From the cell containing the given text, extract its center point as [x, y] coordinate. 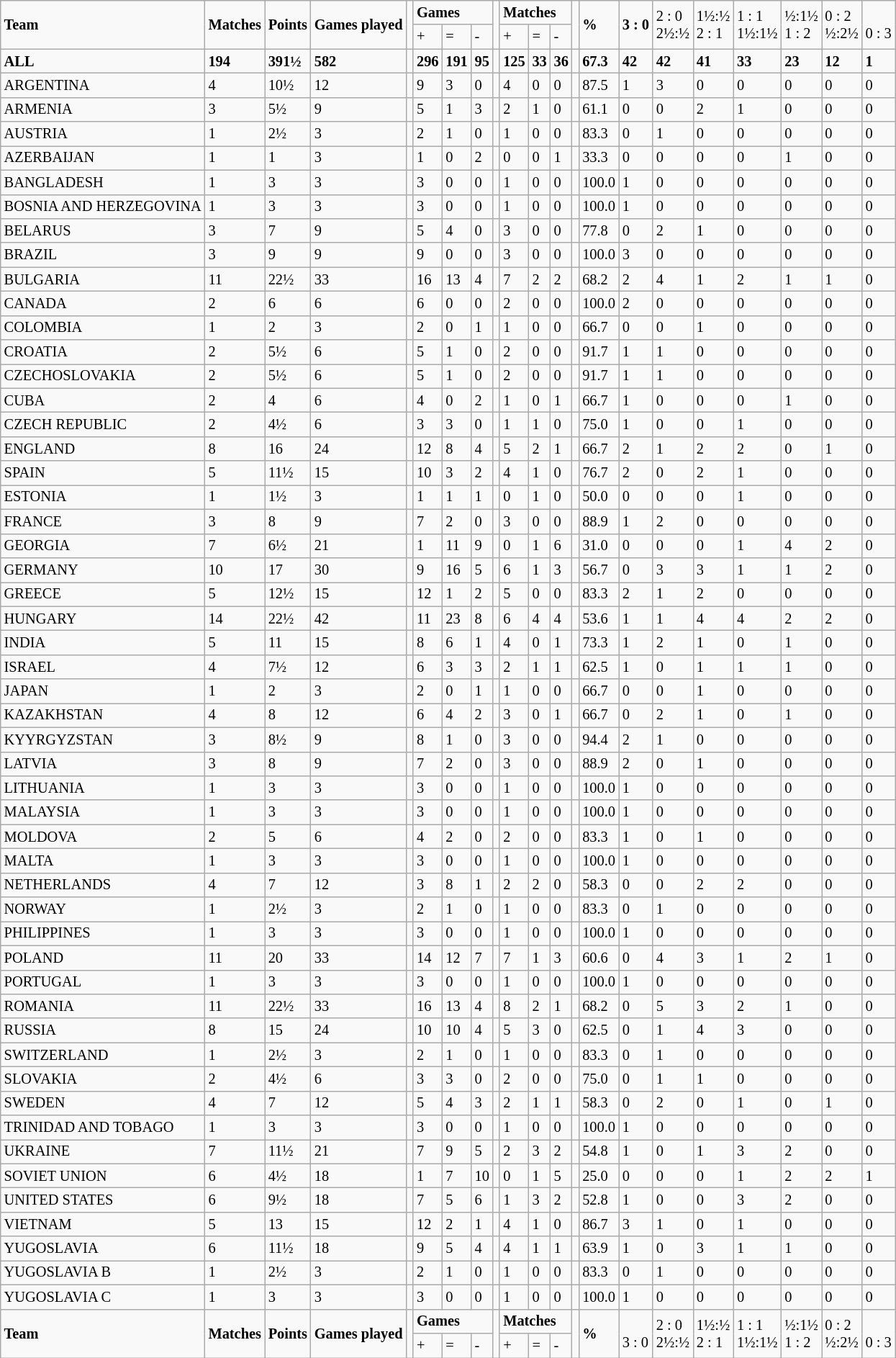
MALTA [103, 860]
GREECE [103, 594]
CZECHOSLOVAKIA [103, 376]
391½ [288, 61]
BANGLADESH [103, 182]
COLOMBIA [103, 328]
ARMENIA [103, 109]
56.7 [599, 570]
ESTONIA [103, 497]
MALAYSIA [103, 812]
UNITED STATES [103, 1200]
6½ [288, 546]
95 [482, 61]
63.9 [599, 1249]
NETHERLANDS [103, 885]
PHILIPPINES [103, 933]
INDIA [103, 642]
30 [358, 570]
ARGENTINA [103, 85]
9½ [288, 1200]
UKRAINE [103, 1151]
AUSTRIA [103, 134]
MOLDOVA [103, 837]
36 [561, 61]
HUNGARY [103, 619]
41 [713, 61]
ALL [103, 61]
FRANCE [103, 521]
YUGOSLAVIA B [103, 1272]
53.6 [599, 619]
BRAZIL [103, 255]
60.6 [599, 958]
RUSSIA [103, 1030]
KAZAKHSTAN [103, 715]
CANADA [103, 303]
TRINIDAD AND TOBAGO [103, 1128]
POLAND [103, 958]
CUBA [103, 400]
SOVIET UNION [103, 1176]
125 [514, 61]
1½ [288, 497]
52.8 [599, 1200]
GERMANY [103, 570]
77.8 [599, 230]
PORTUGAL [103, 982]
31.0 [599, 546]
BOSNIA AND HERZEGOVINA [103, 207]
12½ [288, 594]
LATVIA [103, 764]
50.0 [599, 497]
76.7 [599, 473]
SPAIN [103, 473]
ROMANIA [103, 1006]
54.8 [599, 1151]
NORWAY [103, 909]
AZERBAIJAN [103, 158]
94.4 [599, 739]
CZECH REPUBLIC [103, 424]
20 [288, 958]
582 [358, 61]
61.1 [599, 109]
10½ [288, 85]
LITHUANIA [103, 788]
86.7 [599, 1224]
87.5 [599, 85]
191 [456, 61]
73.3 [599, 642]
SWEDEN [103, 1103]
GEORGIA [103, 546]
17 [288, 570]
CROATIA [103, 352]
ISRAEL [103, 667]
33.3 [599, 158]
194 [235, 61]
SWITZERLAND [103, 1055]
8½ [288, 739]
YUGOSLAVIA [103, 1249]
296 [427, 61]
VIETNAM [103, 1224]
JAPAN [103, 691]
BULGARIA [103, 279]
25.0 [599, 1176]
7½ [288, 667]
BELARUS [103, 230]
KYYRGYZSTAN [103, 739]
67.3 [599, 61]
SLOVAKIA [103, 1079]
YUGOSLAVIA C [103, 1297]
ENGLAND [103, 449]
